Scan for the cell matching the given text and deliver its (x, y) coordinate at center. 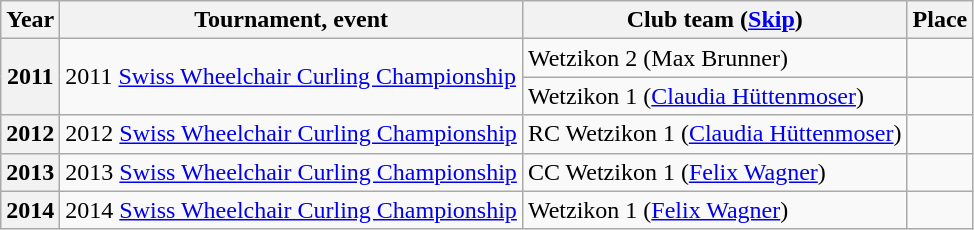
2014 (30, 210)
Wetzikon 1 (Claudia Hüttenmoser) (714, 96)
2014 Swiss Wheelchair Curling Championship (292, 210)
2013 (30, 172)
2013 Swiss Wheelchair Curling Championship (292, 172)
Place (940, 20)
Wetzikon 1 (Felix Wagner) (714, 210)
2012 (30, 134)
2011 (30, 77)
Club team (Skip) (714, 20)
Year (30, 20)
2011 Swiss Wheelchair Curling Championship (292, 77)
Wetzikon 2 (Max Brunner) (714, 58)
CC Wetzikon 1 (Felix Wagner) (714, 172)
RC Wetzikon 1 (Claudia Hüttenmoser) (714, 134)
2012 Swiss Wheelchair Curling Championship (292, 134)
Tournament, event (292, 20)
